Determine the [X, Y] coordinate at the center of the cell enclosing the given text.  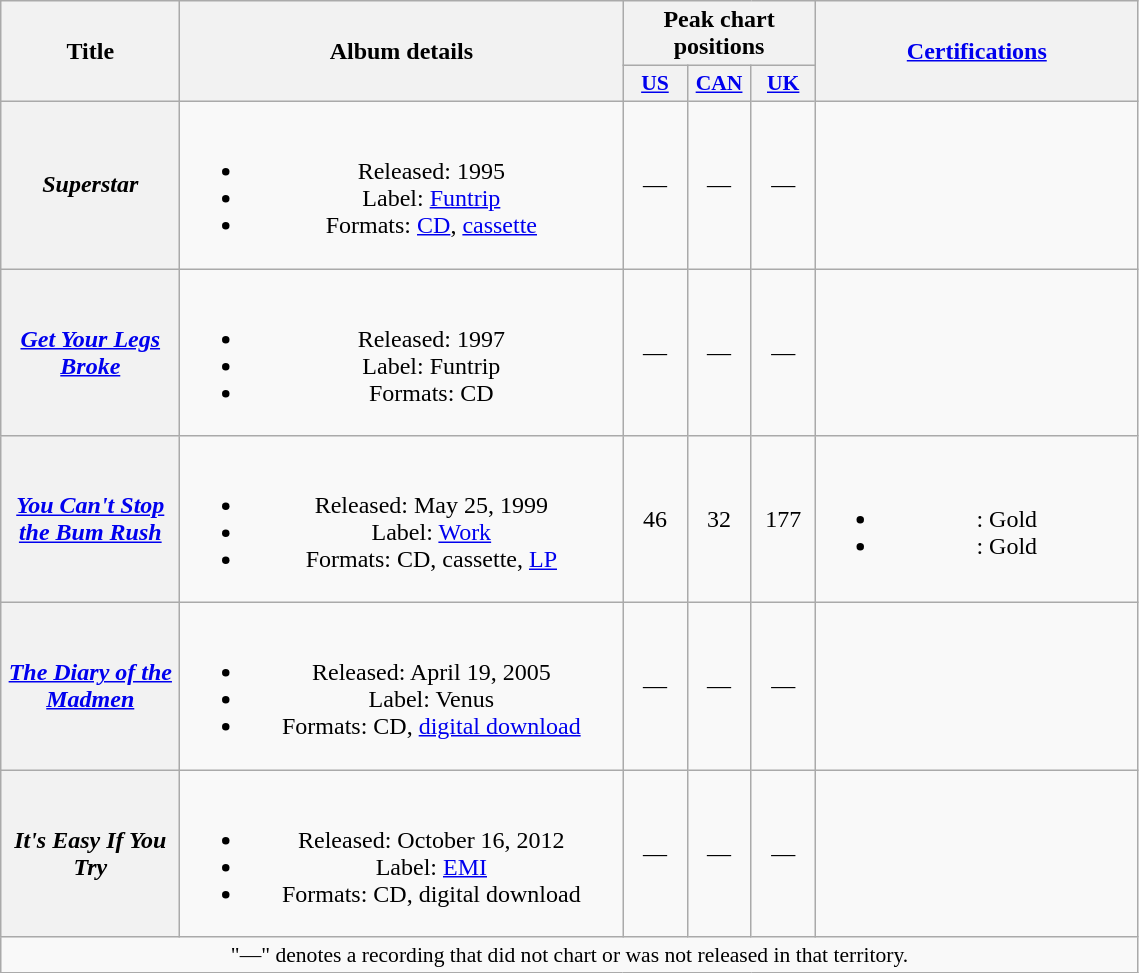
You Can't Stop the Bum Rush [90, 520]
US [655, 84]
CAN [719, 84]
It's Easy If You Try [90, 854]
UK [783, 84]
Certifications [976, 52]
: Gold: Gold [976, 520]
177 [783, 520]
Released: 1995Label: FuntripFormats: CD, cassette [402, 184]
32 [719, 520]
Get Your Legs Broke [90, 352]
Album details [402, 52]
Released: May 25, 1999Label: WorkFormats: CD, cassette, LP [402, 520]
Title [90, 52]
46 [655, 520]
"—" denotes a recording that did not chart or was not released in that territory. [570, 955]
Released: 1997Label: FuntripFormats: CD [402, 352]
Released: April 19, 2005Label: VenusFormats: CD, digital download [402, 686]
The Diary of the Madmen [90, 686]
Superstar [90, 184]
Peak chart positions [719, 34]
Released: October 16, 2012Label: EMIFormats: CD, digital download [402, 854]
